Pinpoint the cell where the given text exists, returning its [X, Y] midpoint coordinate. 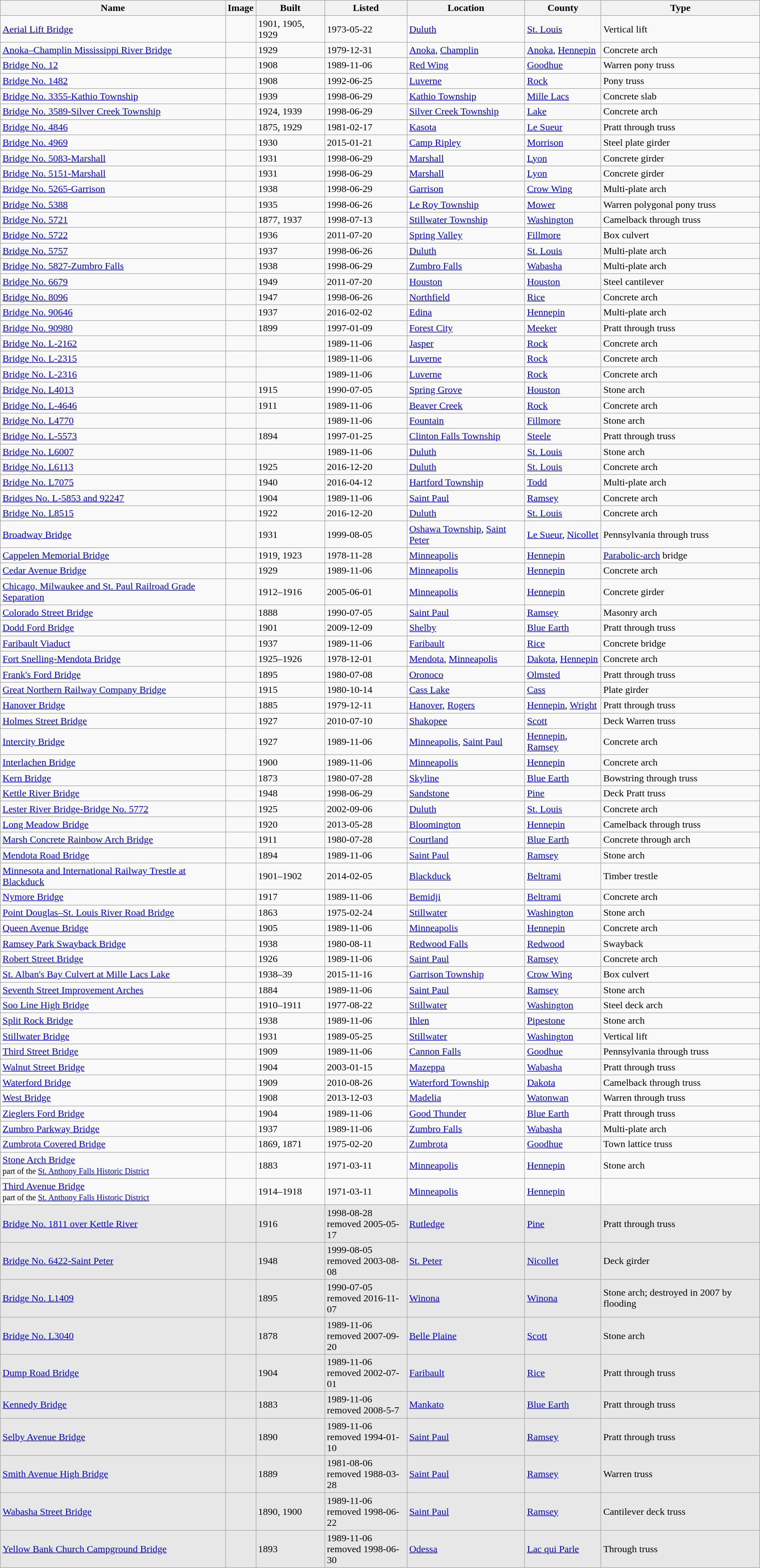
Fort Snelling-Mendota Bridge [113, 659]
Warren through truss [680, 1098]
Steel deck arch [680, 1005]
Name [113, 8]
Anoka, Champlin [466, 50]
County [563, 8]
Watonwan [563, 1098]
1989-11-06removed 1994-01-10 [366, 1437]
Bridge No. 6422-Saint Peter [113, 1261]
Pipestone [563, 1021]
Cass Lake [466, 690]
Built [290, 8]
1975-02-20 [366, 1144]
Kettle River Bridge [113, 794]
Bridge No. 1811 over Kettle River [113, 1223]
Red Wing [466, 65]
Fountain [466, 421]
Concrete bridge [680, 643]
Great Northern Railway Company Bridge [113, 690]
Meeker [563, 328]
2005-06-01 [366, 592]
Garrison [466, 189]
Camp Ripley [466, 142]
Dakota [563, 1083]
Bridge No. 90646 [113, 313]
Bridge No. 5083-Marshall [113, 158]
1935 [290, 204]
1980-10-14 [366, 690]
Mille Lacs [563, 96]
1989-11-06removed 1998-06-22 [366, 1512]
Warren polygonal pony truss [680, 204]
Kern Bridge [113, 778]
Dodd Ford Bridge [113, 628]
2013-05-28 [366, 824]
1999-08-05removed 2003-08-08 [366, 1261]
1999-08-05 [366, 534]
Bridge No. 5151-Marshall [113, 173]
1989-11-06removed 2002-07-01 [366, 1373]
Hanover, Rogers [466, 705]
1978-11-28 [366, 555]
Third Avenue Bridgepart of the St. Anthony Falls Historic District [113, 1192]
Location [466, 8]
1912–1916 [290, 592]
2014-02-05 [366, 876]
Good Thunder [466, 1113]
2009-12-09 [366, 628]
Bridge No. L-2162 [113, 343]
1884 [290, 990]
Stillwater Township [466, 220]
Dump Road Bridge [113, 1373]
1890, 1900 [290, 1512]
1980-08-11 [366, 943]
Bridge No. 5721 [113, 220]
Walnut Street Bridge [113, 1067]
Mendota Road Bridge [113, 855]
Robert Street Bridge [113, 959]
Spring Grove [466, 390]
Steel plate girder [680, 142]
Steel cantilever [680, 282]
Split Rock Bridge [113, 1021]
Bridge No. 3355-Kathio Township [113, 96]
Bridge No. 3589-Silver Creek Township [113, 112]
Bridge No. 5757 [113, 251]
1863 [290, 912]
Edina [466, 313]
1981-08-06removed 1988-03-28 [366, 1474]
Mower [563, 204]
Bridge No. 8096 [113, 297]
Cannon Falls [466, 1052]
Bridge No. L-2316 [113, 374]
Smith Avenue High Bridge [113, 1474]
Colorado Street Bridge [113, 613]
St. Peter [466, 1261]
2015-11-16 [366, 974]
1877, 1937 [290, 220]
1885 [290, 705]
1997-01-25 [366, 436]
Pony truss [680, 81]
1936 [290, 235]
Queen Avenue Bridge [113, 928]
Mendota, Minneapolis [466, 659]
1873 [290, 778]
Bridge No. 5722 [113, 235]
Steele [563, 436]
Spring Valley [466, 235]
Image [240, 8]
Oshawa Township, Saint Peter [466, 534]
Courtland [466, 840]
Holmes Street Bridge [113, 720]
Swayback [680, 943]
1939 [290, 96]
Hennepin, Wright [563, 705]
1916 [290, 1223]
Listed [366, 8]
1924, 1939 [290, 112]
1978-12-01 [366, 659]
Stillwater Bridge [113, 1036]
Bridge No. L1409 [113, 1298]
2013-12-03 [366, 1098]
Oronoco [466, 674]
1980-07-08 [366, 674]
Third Street Bridge [113, 1052]
1869, 1871 [290, 1144]
1940 [290, 483]
Ihlen [466, 1021]
1990-07-05removed 2016-11-07 [366, 1298]
Cedar Avenue Bridge [113, 571]
Shelby [466, 628]
1938–39 [290, 974]
Hartford Township [466, 483]
1888 [290, 613]
Skyline [466, 778]
1893 [290, 1549]
1920 [290, 824]
1973-05-22 [366, 29]
Waterford Bridge [113, 1083]
1998-08-28removed 2005-05-17 [366, 1223]
Minnesota and International Railway Trestle at Blackduck [113, 876]
2010-07-10 [366, 720]
Anoka–Champlin Mississippi River Bridge [113, 50]
Aerial Lift Bridge [113, 29]
Mazeppa [466, 1067]
Hennepin, Ramsey [563, 742]
Northfield [466, 297]
Interlachen Bridge [113, 763]
Todd [563, 483]
Faribault Viaduct [113, 643]
Hanover Bridge [113, 705]
1899 [290, 328]
Silver Creek Township [466, 112]
Belle Plaine [466, 1335]
Kasota [466, 127]
1926 [290, 959]
Bridge No. L4013 [113, 390]
Bridge No. 5827-Zumbro Falls [113, 266]
Parabolic-arch bridge [680, 555]
Intercity Bridge [113, 742]
Bridge No. 90980 [113, 328]
1910–1911 [290, 1005]
Type [680, 8]
Frank's Ford Bridge [113, 674]
Le Sueur, Nicollet [563, 534]
Stone arch; destroyed in 2007 by flooding [680, 1298]
1925–1926 [290, 659]
1979-12-31 [366, 50]
Le Roy Township [466, 204]
Morrison [563, 142]
1878 [290, 1335]
1922 [290, 513]
Seventh Street Improvement Arches [113, 990]
Lac qui Parle [563, 1549]
Bridge No. L6113 [113, 467]
Bridge No. L-4646 [113, 405]
Lester River Bridge-Bridge No. 5772 [113, 809]
Masonry arch [680, 613]
Bridge No. 5388 [113, 204]
West Bridge [113, 1098]
Kennedy Bridge [113, 1405]
Forest City [466, 328]
Redwood [563, 943]
1949 [290, 282]
Bridge No. L3040 [113, 1335]
1977-08-22 [366, 1005]
Olmsted [563, 674]
Soo Line High Bridge [113, 1005]
1901, 1905, 1929 [290, 29]
Bridge No. 4846 [113, 127]
Bridge No. 6679 [113, 282]
Kathio Township [466, 96]
Odessa [466, 1549]
1875, 1929 [290, 127]
Minneapolis, Saint Paul [466, 742]
Zieglers Ford Bridge [113, 1113]
Jasper [466, 343]
1901 [290, 628]
Bridge No. 4969 [113, 142]
Plate girder [680, 690]
Bloomington [466, 824]
Concrete slab [680, 96]
1997-01-09 [366, 328]
Deck girder [680, 1261]
Shakopee [466, 720]
1989-05-25 [366, 1036]
Madelia [466, 1098]
1975-02-24 [366, 912]
1900 [290, 763]
Bridge No. 12 [113, 65]
Bemidji [466, 897]
Concrete through arch [680, 840]
Long Meadow Bridge [113, 824]
Cantilever deck truss [680, 1512]
1998-07-13 [366, 220]
1919, 1923 [290, 555]
1914–1918 [290, 1192]
Deck Warren truss [680, 720]
Beaver Creek [466, 405]
Town lattice truss [680, 1144]
1930 [290, 142]
2015-01-21 [366, 142]
2010-08-26 [366, 1083]
Marsh Concrete Rainbow Arch Bridge [113, 840]
Bridge No. L6007 [113, 452]
1889 [290, 1474]
Warren truss [680, 1474]
2002-09-06 [366, 809]
1905 [290, 928]
Zumbrota Covered Bridge [113, 1144]
Bridge No. L-2315 [113, 359]
Cass [563, 690]
1989-11-06removed 1998-06-30 [366, 1549]
1890 [290, 1437]
Wabasha Street Bridge [113, 1512]
Stone Arch Bridgepart of the St. Anthony Falls Historic District [113, 1165]
Point Douglas–St. Louis River Road Bridge [113, 912]
Warren pony truss [680, 65]
Clinton Falls Township [466, 436]
Bridge No. L8515 [113, 513]
2016-02-02 [366, 313]
Lake [563, 112]
Mankato [466, 1405]
1989-11-06removed 2007-09-20 [366, 1335]
1992-06-25 [366, 81]
Garrison Township [466, 974]
Yellow Bank Church Campground Bridge [113, 1549]
2003-01-15 [366, 1067]
Bridge No. L4770 [113, 421]
Dakota, Hennepin [563, 659]
St. Alban's Bay Culvert at Mille Lacs Lake [113, 974]
Sandstone [466, 794]
Through truss [680, 1549]
1981-02-17 [366, 127]
Anoka, Hennepin [563, 50]
Bowstring through truss [680, 778]
Bridge No. 1482 [113, 81]
Ramsey Park Swayback Bridge [113, 943]
Nymore Bridge [113, 897]
1901–1902 [290, 876]
Le Sueur [563, 127]
Bridge No. L-5573 [113, 436]
Blackduck [466, 876]
Selby Avenue Bridge [113, 1437]
1947 [290, 297]
Nicollet [563, 1261]
Bridges No. L-5853 and 92247 [113, 498]
1917 [290, 897]
2016-04-12 [366, 483]
Timber trestle [680, 876]
Rutledge [466, 1223]
Cappelen Memorial Bridge [113, 555]
Waterford Township [466, 1083]
Bridge No. 5265-Garrison [113, 189]
Redwood Falls [466, 943]
1979-12-11 [366, 705]
Deck Pratt truss [680, 794]
Zumbrota [466, 1144]
Bridge No. L7075 [113, 483]
1989-11-06removed 2008-5-7 [366, 1405]
Chicago, Milwaukee and St. Paul Railroad Grade Separation [113, 592]
Zumbro Parkway Bridge [113, 1129]
Broadway Bridge [113, 534]
